Capture the cell that displays the provided text and extract its (X, Y) central coordinate. 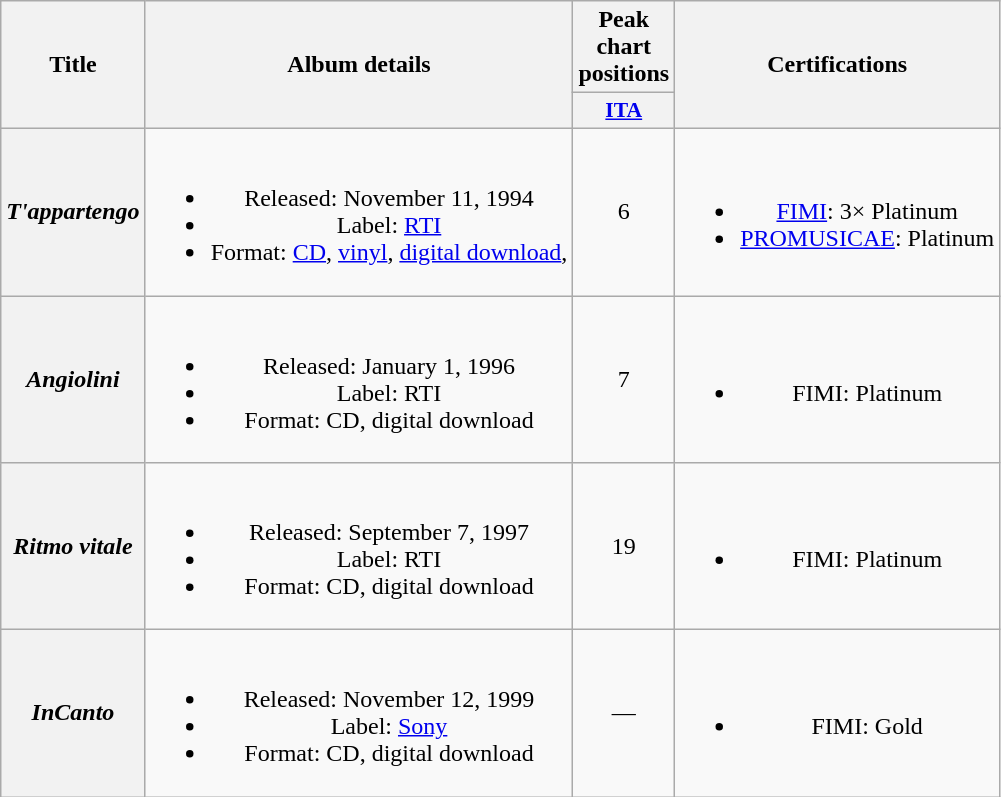
Certifications (838, 65)
7 (624, 380)
InCanto (73, 714)
Released: September 7, 1997Label: RTIFormat: CD, digital download (359, 546)
ITA (624, 111)
FIMI: 3× PlatinumPROMUSICAE: Platinum (838, 212)
Released: January 1, 1996Label: RTIFormat: CD, digital download (359, 380)
6 (624, 212)
Peak chart positions (624, 47)
Released: November 11, 1994Label: RTIFormat: CD, vinyl, digital download, (359, 212)
Title (73, 65)
Released: November 12, 1999Label: SonyFormat: CD, digital download (359, 714)
Angiolini (73, 380)
T'appartengo (73, 212)
Ritmo vitale (73, 546)
19 (624, 546)
Album details (359, 65)
FIMI: Gold (838, 714)
— (624, 714)
